Provide the [X, Y] coordinate of the cell's center where the given text is located.  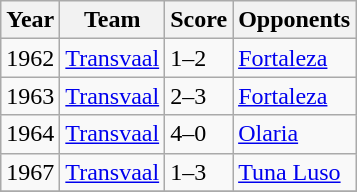
1–2 [199, 58]
1–3 [199, 172]
4–0 [199, 134]
Score [199, 20]
1962 [30, 58]
Team [112, 20]
2–3 [199, 96]
Opponents [294, 20]
Tuna Luso [294, 172]
1967 [30, 172]
1964 [30, 134]
1963 [30, 96]
Year [30, 20]
Olaria [294, 134]
